Pinpoint the cell where the given text exists, returning its (x, y) midpoint coordinate. 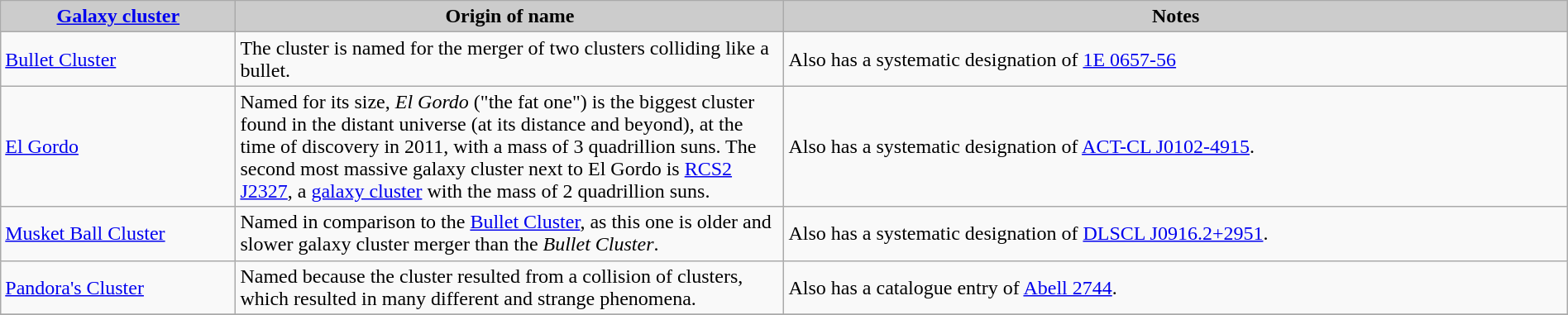
Also has a systematic designation of 1E 0657-56 (1176, 60)
Notes (1176, 17)
Also has a systematic designation of ACT-CL J0102-4915. (1176, 146)
Named in comparison to the Bullet Cluster, as this one is older and slower galaxy cluster merger than the Bullet Cluster. (509, 233)
Galaxy cluster (118, 17)
The cluster is named for the merger of two clusters colliding like a bullet. (509, 60)
Musket Ball Cluster (118, 233)
Also has a systematic designation of DLSCL J0916.2+2951. (1176, 233)
Bullet Cluster (118, 60)
Pandora's Cluster (118, 288)
El Gordo (118, 146)
Also has a catalogue entry of Abell 2744. (1176, 288)
Origin of name (509, 17)
Named because the cluster resulted from a collision of clusters, which resulted in many different and strange phenomena. (509, 288)
